Scan for the cell matching the given text and deliver its (X, Y) coordinate at center. 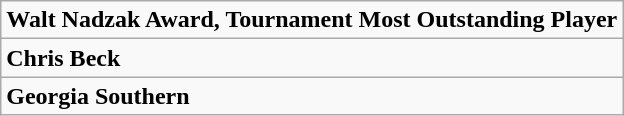
Chris Beck (312, 58)
Georgia Southern (312, 96)
Walt Nadzak Award, Tournament Most Outstanding Player (312, 20)
